Pinpoint the cell where the given text exists, returning its [X, Y] midpoint coordinate. 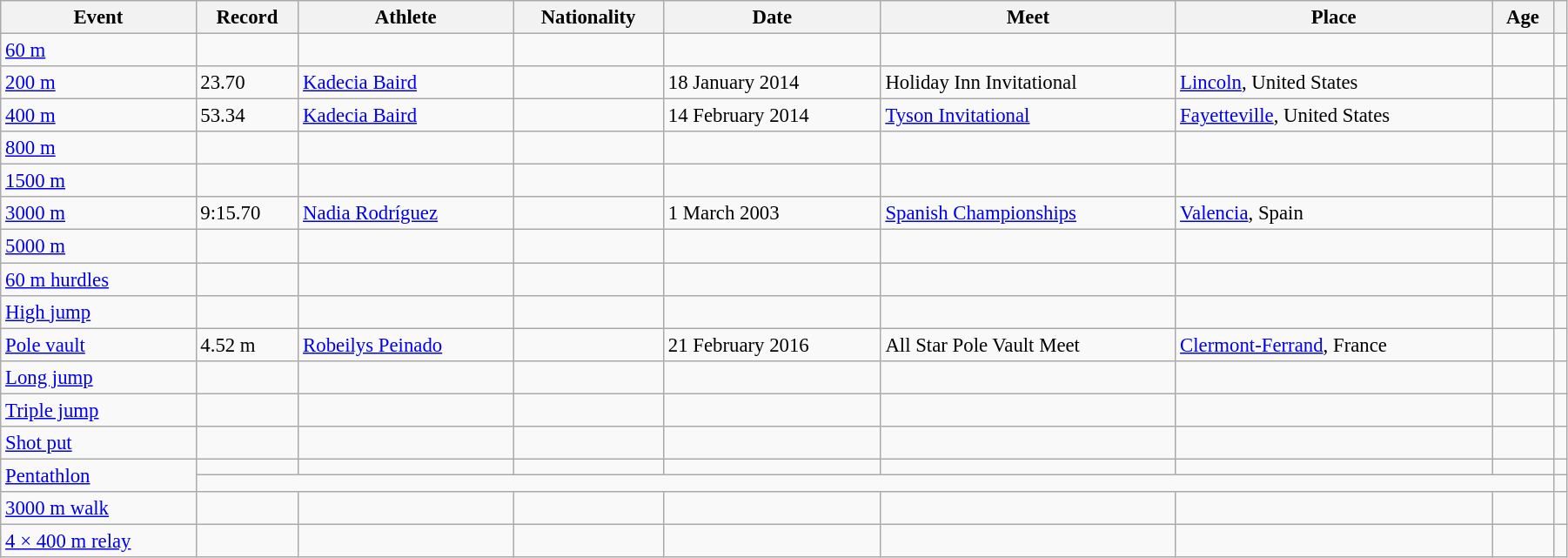
Nadia Rodríguez [405, 213]
1500 m [98, 181]
5000 m [98, 246]
Fayetteville, United States [1334, 116]
4 × 400 m relay [98, 541]
18 January 2014 [772, 83]
Robeilys Peinado [405, 345]
3000 m walk [98, 508]
Record [247, 17]
Athlete [405, 17]
Place [1334, 17]
Clermont-Ferrand, France [1334, 345]
Nationality [588, 17]
High jump [98, 312]
21 February 2016 [772, 345]
60 m hurdles [98, 279]
Date [772, 17]
Meet [1029, 17]
Tyson Invitational [1029, 116]
Pole vault [98, 345]
400 m [98, 116]
Triple jump [98, 410]
1 March 2003 [772, 213]
3000 m [98, 213]
200 m [98, 83]
23.70 [247, 83]
Pentathlon [98, 475]
60 m [98, 50]
800 m [98, 148]
14 February 2014 [772, 116]
Lincoln, United States [1334, 83]
4.52 m [247, 345]
9:15.70 [247, 213]
Age [1523, 17]
All Star Pole Vault Meet [1029, 345]
Valencia, Spain [1334, 213]
Shot put [98, 443]
Event [98, 17]
Holiday Inn Invitational [1029, 83]
53.34 [247, 116]
Long jump [98, 377]
Spanish Championships [1029, 213]
